Capture the cell that displays the provided text and extract its (X, Y) central coordinate. 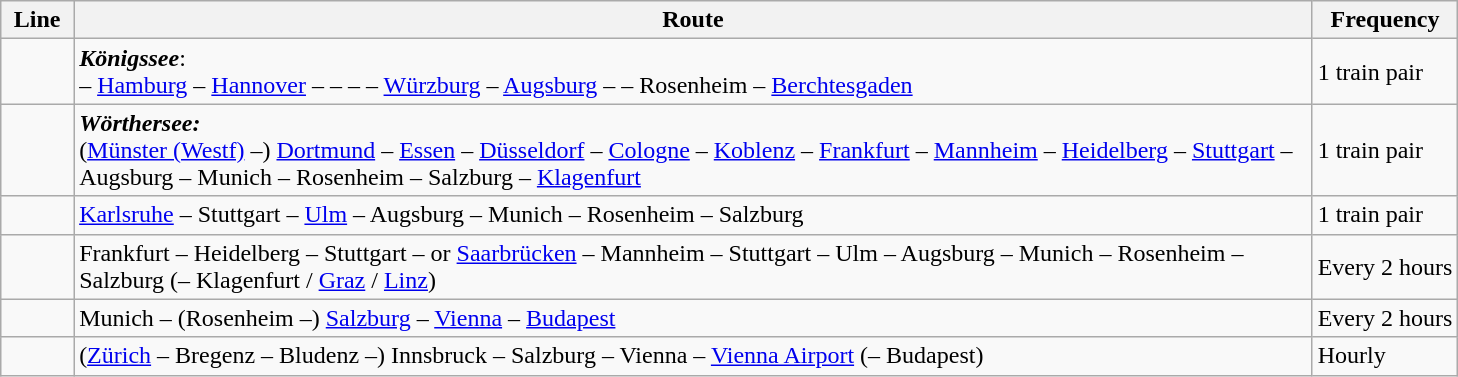
Route (694, 20)
Königssee: – Hamburg – Hannover – – – – Würzburg – Augsburg – – Rosenheim – Berchtesgaden (694, 72)
Line (38, 20)
(Zürich – Bregenz – Bludenz –) Innsbruck – Salzburg – Vienna – Vienna Airport (– Budapest) (694, 356)
Karlsruhe – Stuttgart – Ulm – Augsburg – Munich – Rosenheim – Salzburg (694, 215)
Munich – (Rosenheim –) Salzburg – Vienna – Budapest (694, 318)
Hourly (1385, 356)
Frequency (1385, 20)
